Search for the cell housing the specified text and yield its [X, Y] center coordinate. 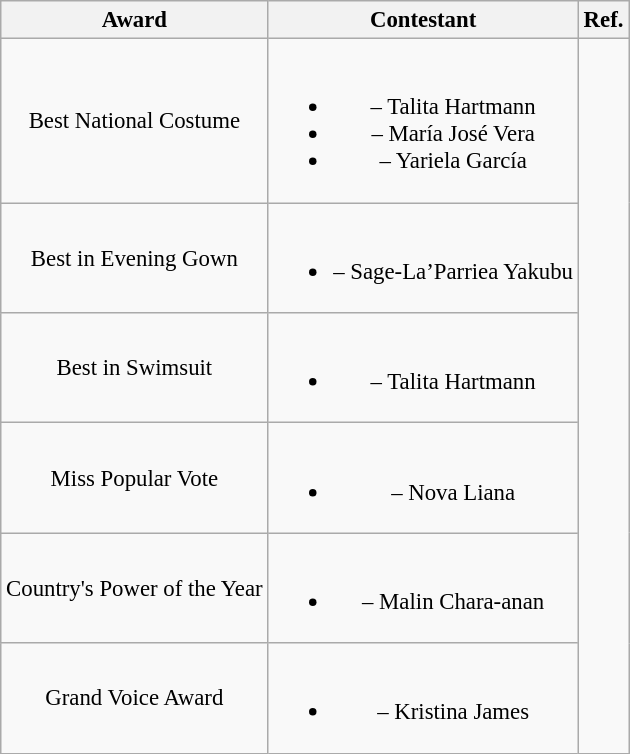
– Talita Hartmann – María José Vera – Yariela García [423, 121]
– Nova Liana [423, 478]
Best in Swimsuit [134, 368]
– Sage-La’Parriea Yakubu [423, 258]
Ref. [603, 20]
Best National Costume [134, 121]
– Malin Chara-anan [423, 588]
Best in Evening Gown [134, 258]
Miss Popular Vote [134, 478]
– Talita Hartmann [423, 368]
Grand Voice Award [134, 698]
Award [134, 20]
Contestant [423, 20]
Country's Power of the Year [134, 588]
– Kristina James [423, 698]
